Scan for the cell matching the given text and deliver its (X, Y) coordinate at center. 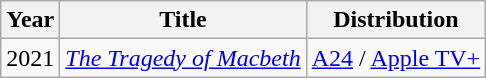
A24 / Apple TV+ (396, 58)
2021 (30, 58)
Distribution (396, 20)
The Tragedy of Macbeth (183, 58)
Title (183, 20)
Year (30, 20)
